Determine the (X, Y) coordinate at the center of the cell enclosing the given text.  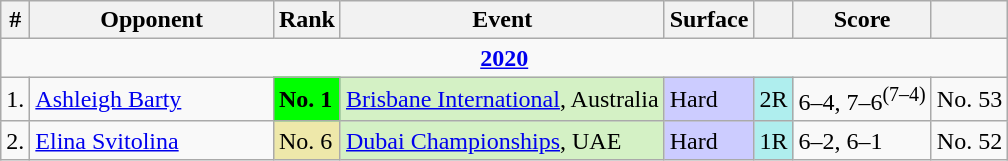
No. 53 (969, 100)
1. (16, 100)
1R (774, 140)
2. (16, 140)
# (16, 20)
6–4, 7–6(7–4) (862, 100)
No. 52 (969, 140)
2R (774, 100)
Brisbane International, Australia (502, 100)
No. 6 (306, 140)
Dubai Championships, UAE (502, 140)
Score (862, 20)
Ashleigh Barty (152, 100)
Rank (306, 20)
No. 1 (306, 100)
2020 (504, 58)
Elina Svitolina (152, 140)
Opponent (152, 20)
Event (502, 20)
6–2, 6–1 (862, 140)
Surface (709, 20)
